Scan for the cell matching the given text and deliver its (X, Y) coordinate at center. 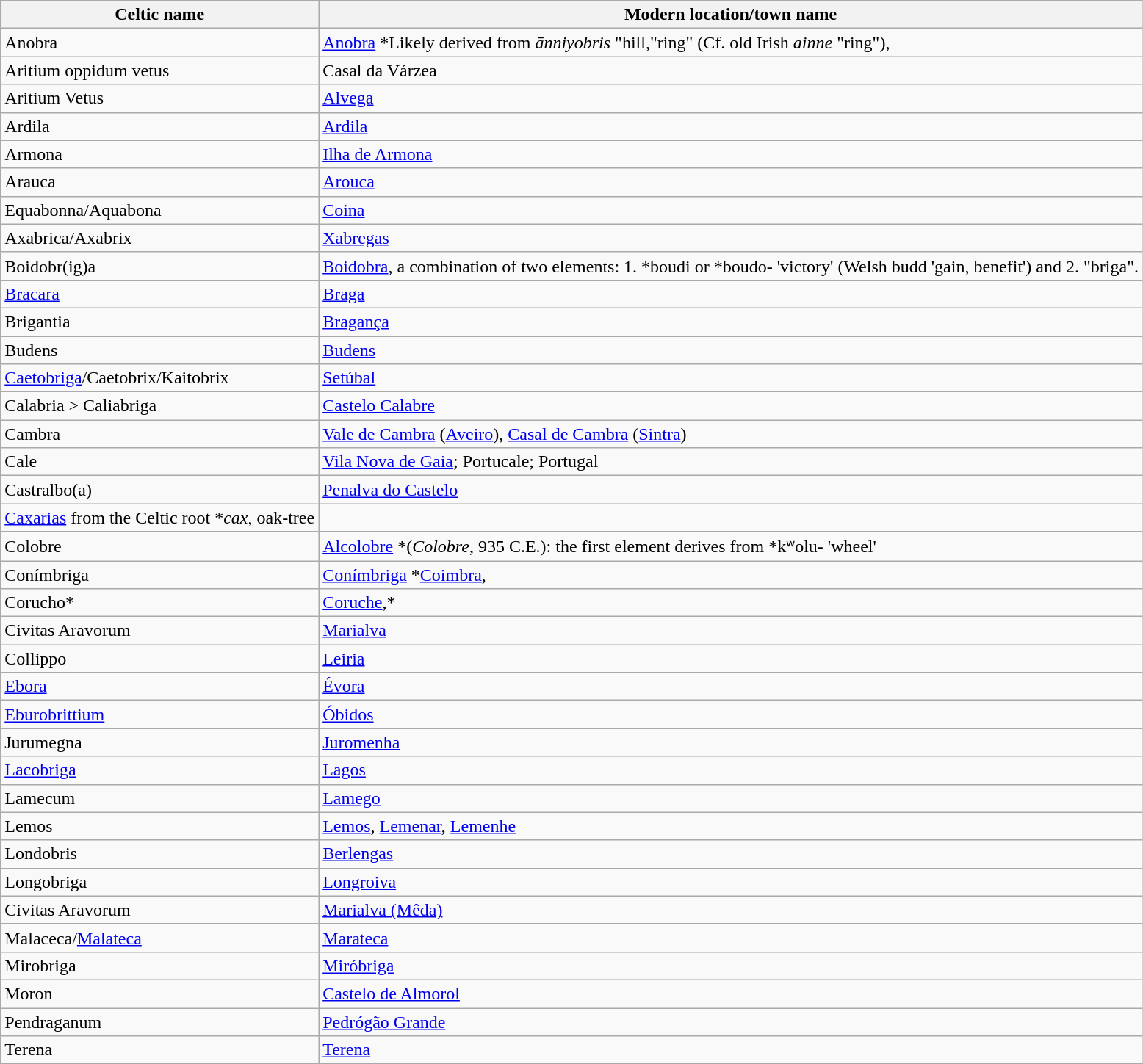
Casal da Várzea (731, 70)
Miróbriga (731, 966)
Bragança (731, 322)
Colobre (160, 546)
Cale (160, 462)
Leiria (731, 659)
Aritium oppidum vetus (160, 70)
Coruche,* (731, 603)
Moron (160, 994)
Marialva (731, 631)
Vila Nova de Gaia; Portucale; Portugal (731, 462)
Boidobra, a combination of two elements: 1. *boudi or *boudo- 'victory' (Welsh budd 'gain, benefit') and 2. "briga". (731, 266)
Celtic name (160, 15)
Malaceca/Malateca (160, 938)
Conímbriga (160, 575)
Óbidos (731, 714)
Lagos (731, 770)
Lemos, Lemenar, Lemenhe (731, 826)
Collippo (160, 659)
Marateca (731, 938)
Lamecum (160, 798)
Cambra (160, 434)
Armona (160, 154)
Conímbriga *Coimbra, (731, 575)
Corucho* (160, 603)
Ilha de Armona (731, 154)
Modern location/town name (731, 15)
Lacobriga (160, 770)
Anobra (160, 43)
Calabria > Caliabriga (160, 406)
Eburobrittium (160, 714)
Pendraganum (160, 1021)
Castelo de Almorol (731, 994)
Axabrica/Axabrix (160, 238)
Jurumegna (160, 742)
Anobra *Likely derived from ānniyobris "hill,"ring" (Cf. old Irish ainne "ring"), (731, 43)
Lemos (160, 826)
Alcolobre *(Colobre, 935 C.E.): the first element derives from *kʷolu- 'wheel' (731, 546)
Castralbo(a) (160, 490)
Penalva do Castelo (731, 490)
Equabonna/Aquabona (160, 210)
Longobriga (160, 882)
Caxarias from the Celtic root *cax, oak-tree (160, 518)
Bracara (160, 294)
Alvega (731, 98)
Boidobr(ig)a (160, 266)
Marialva (Mêda) (731, 910)
Ebora (160, 687)
Castelo Calabre (731, 406)
Aritium Vetus (160, 98)
Évora (731, 687)
Juromenha (731, 742)
Londobris (160, 854)
Brigantia (160, 322)
Vale de Cambra (Aveiro), Casal de Cambra (Sintra) (731, 434)
Arouca (731, 182)
Lamego (731, 798)
Mirobriga (160, 966)
Longroiva (731, 882)
Xabregas (731, 238)
Arauca (160, 182)
Berlengas (731, 854)
Setúbal (731, 378)
Pedrógão Grande (731, 1021)
Caetobriga/Caetobrix/Kaitobrix (160, 378)
Coina (731, 210)
Braga (731, 294)
